Identify which cell holds the provided text, then report its [x, y] central coordinate. 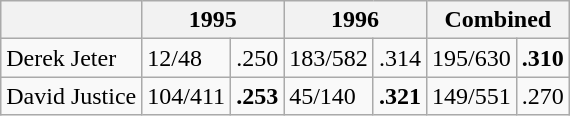
.321 [400, 96]
183/582 [329, 58]
149/551 [471, 96]
Combined [498, 20]
195/630 [471, 58]
.310 [542, 58]
104/411 [186, 96]
1995 [213, 20]
.250 [258, 58]
.270 [542, 96]
Derek Jeter [72, 58]
12/48 [186, 58]
45/140 [329, 96]
1996 [356, 20]
.253 [258, 96]
.314 [400, 58]
David Justice [72, 96]
